Pinpoint the cell where the given text exists, returning its (x, y) midpoint coordinate. 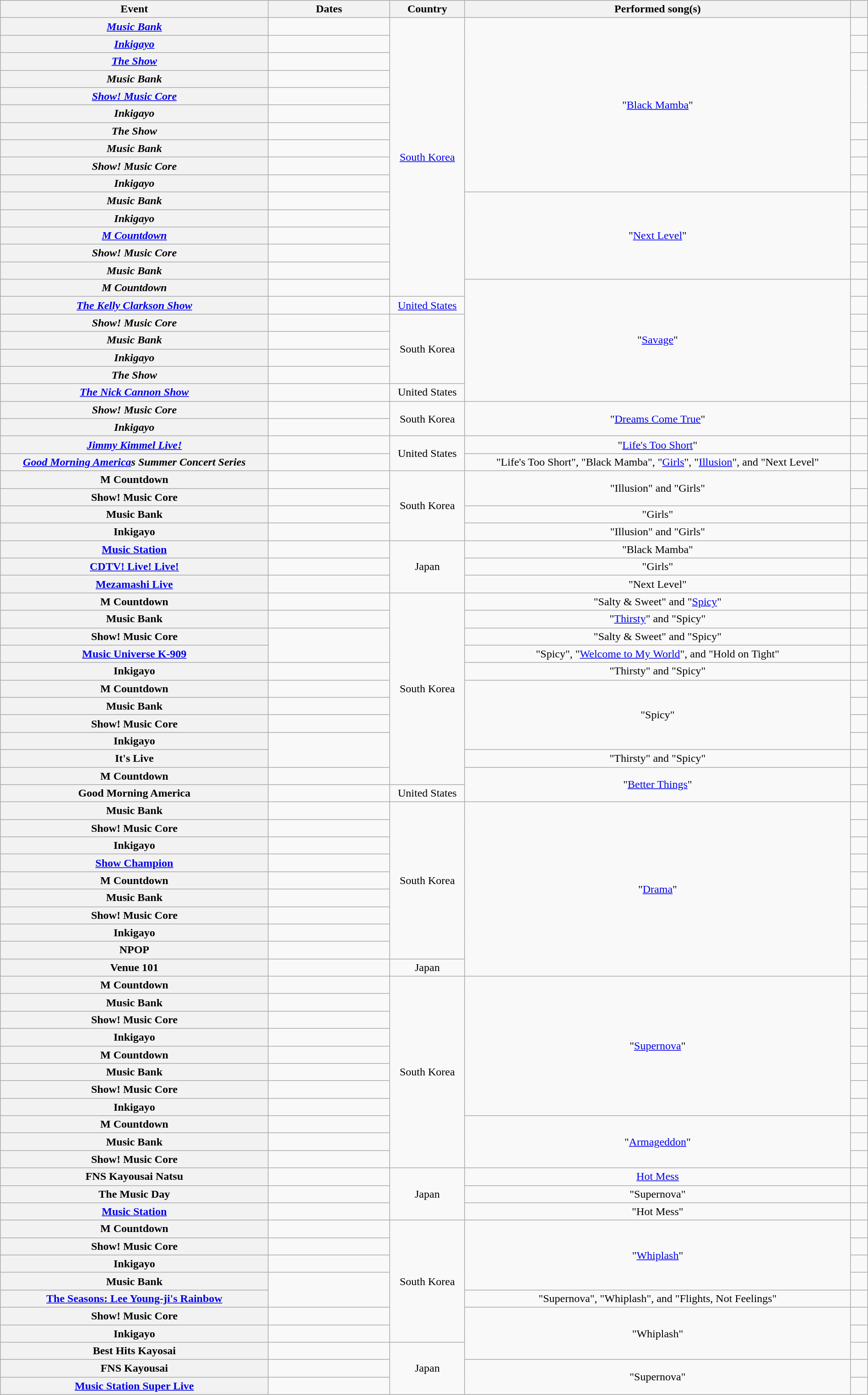
The Kelly Clarkson Show (135, 305)
"Hot Mess" (657, 1211)
NPOP (135, 950)
CDTV! Live! Live! (135, 567)
"Life's Too Short", "Black Mamba", "Girls", "Illusion", and "Next Level" (657, 462)
The Nick Cannon Show (135, 392)
Event (135, 9)
"Drama" (657, 889)
"Better Things" (657, 785)
Dates (329, 9)
The Music Day (135, 1194)
"Savage" (657, 340)
Venue 101 (135, 967)
Good Morning America (135, 793)
Jimmy Kimmel Live! (135, 445)
"Spicy", "Welcome to My World", and "Hold on Tight" (657, 654)
FNS Kayousai (135, 1368)
"Spicy" (657, 715)
"Life's Too Short" (657, 445)
It's Live (135, 758)
Hot Mess (657, 1177)
Performed song(s) (657, 9)
Show Champion (135, 863)
Mezamashi Live (135, 584)
Best Hits Kayosai (135, 1351)
"Dreams Come True" (657, 418)
Music Universe K-909 (135, 654)
The Seasons: Lee Young-ji's Rainbow (135, 1298)
"Armageddon" (657, 1142)
Music Station Super Live (135, 1386)
Good Morning Americas Summer Concert Series (135, 462)
"Supernova", "Whiplash", and "Flights, Not Feelings" (657, 1298)
Country (427, 9)
FNS Kayousai Natsu (135, 1177)
